Return (X, Y) of the center of cell containing provided text 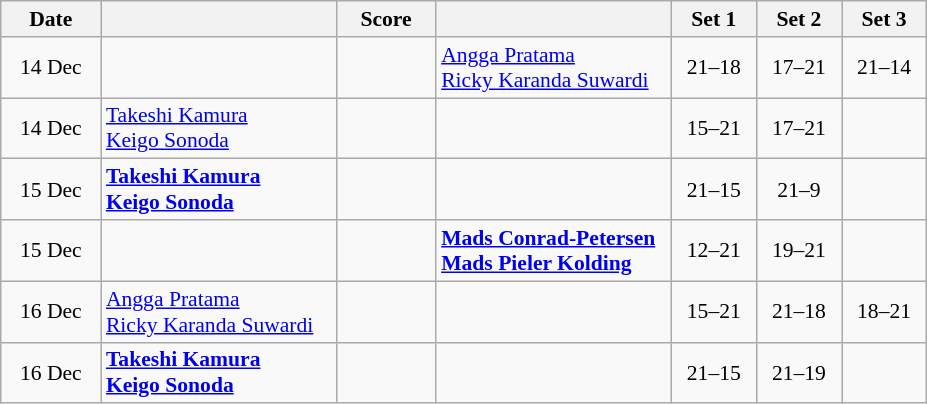
Score (386, 19)
21–19 (798, 372)
Mads Conrad-Petersen Mads Pieler Kolding (554, 250)
21–14 (884, 68)
Set 3 (884, 19)
21–9 (798, 190)
18–21 (884, 312)
12–21 (714, 250)
Set 2 (798, 19)
19–21 (798, 250)
Date (51, 19)
Set 1 (714, 19)
